Determine the (X, Y) coordinate at the center of the cell enclosing the given text.  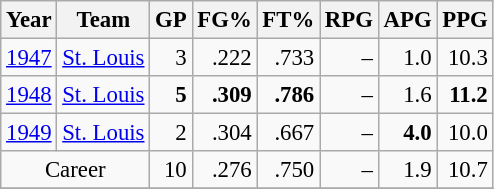
5 (171, 95)
11.2 (465, 95)
Year (29, 20)
Team (104, 20)
2 (171, 133)
10.0 (465, 133)
1948 (29, 95)
10.3 (465, 58)
3 (171, 58)
10 (171, 170)
GP (171, 20)
.733 (288, 58)
10.7 (465, 170)
.222 (224, 58)
RPG (350, 20)
FT% (288, 20)
.750 (288, 170)
.304 (224, 133)
.786 (288, 95)
PPG (465, 20)
1947 (29, 58)
.667 (288, 133)
4.0 (408, 133)
APG (408, 20)
FG% (224, 20)
1.9 (408, 170)
1.0 (408, 58)
.309 (224, 95)
1.6 (408, 95)
1949 (29, 133)
.276 (224, 170)
Career (76, 170)
